For the text-containing cell, return its midpoint in [x, y] coordinate format. 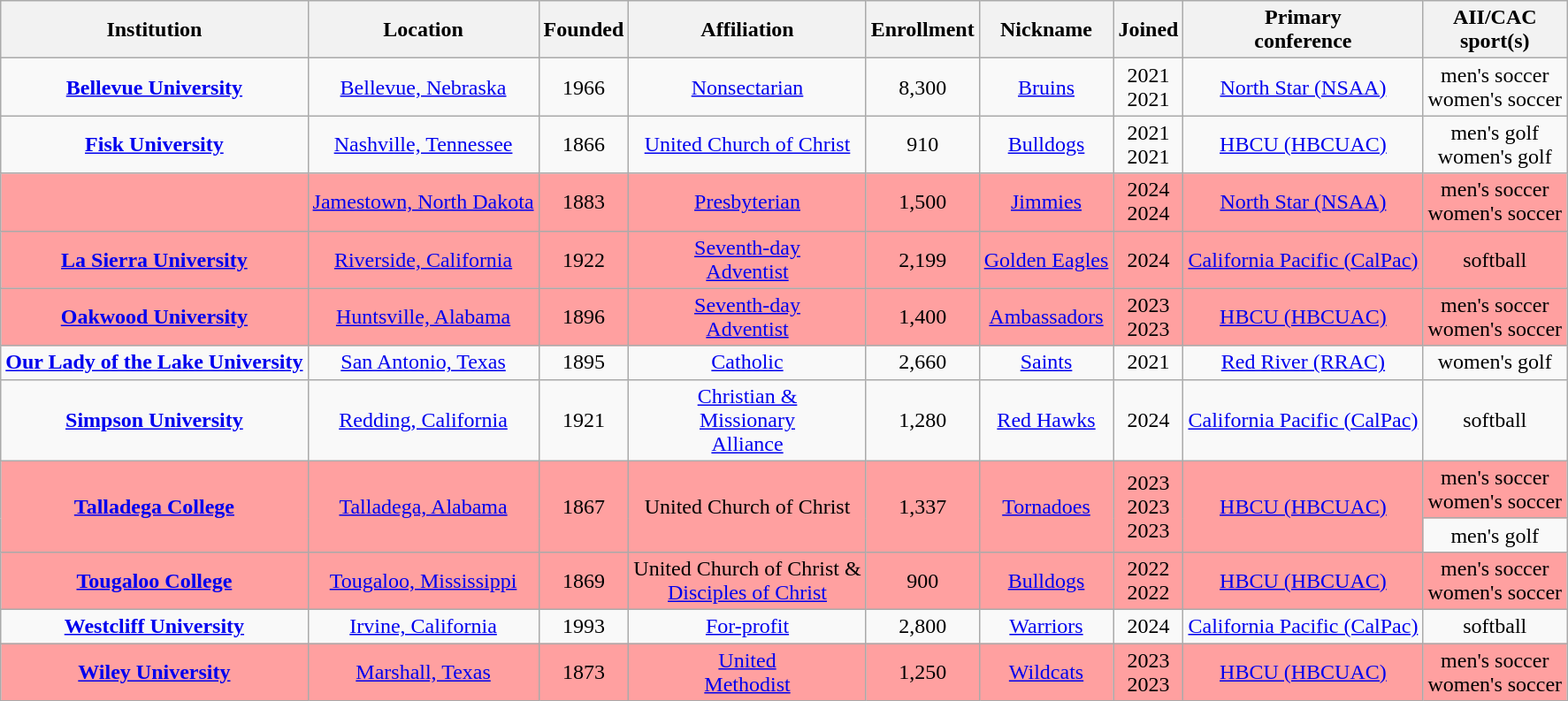
Institution [154, 30]
Enrollment [922, 30]
For-profit [747, 626]
Joined [1148, 30]
900 [922, 580]
Christian &MissionaryAlliance [747, 420]
Nickname [1046, 30]
1883 [584, 202]
Fisk University [154, 145]
1867 [584, 506]
Red River (RRAC) [1304, 362]
1873 [584, 672]
2,660 [922, 362]
Marshall, Texas [423, 672]
Bellevue, Nebraska [423, 87]
Talladega College [154, 506]
Nashville, Tennessee [423, 145]
Tougaloo College [154, 580]
Presbyterian [747, 202]
Saints [1046, 362]
1993 [584, 626]
20222022 [1148, 580]
Location [423, 30]
8,300 [922, 87]
women's golf [1495, 362]
Tornadoes [1046, 506]
1895 [584, 362]
1,250 [922, 672]
Wiley University [154, 672]
Westcliff University [154, 626]
Catholic [747, 362]
Riverside, California [423, 260]
Irvine, California [423, 626]
Red Hawks [1046, 420]
1922 [584, 260]
Founded [584, 30]
Jimmies [1046, 202]
1896 [584, 316]
Huntsville, Alabama [423, 316]
Primaryconference [1304, 30]
UnitedMethodist [747, 672]
Bruins [1046, 87]
1921 [584, 420]
Bellevue University [154, 87]
men's golfwomen's golf [1495, 145]
Oakwood University [154, 316]
Talladega, Alabama [423, 506]
2,199 [922, 260]
1,500 [922, 202]
Ambassadors [1046, 316]
20242024 [1148, 202]
Jamestown, North Dakota [423, 202]
Wildcats [1046, 672]
1,337 [922, 506]
La Sierra University [154, 260]
910 [922, 145]
Warriors [1046, 626]
Our Lady of the Lake University [154, 362]
Redding, California [423, 420]
202320232023 [1148, 506]
United Church of Christ &Disciples of Christ [747, 580]
Golden Eagles [1046, 260]
Affiliation [747, 30]
San Antonio, Texas [423, 362]
1,400 [922, 316]
1866 [584, 145]
1,280 [922, 420]
2,800 [922, 626]
Simpson University [154, 420]
AII/CACsport(s) [1495, 30]
1869 [584, 580]
Tougaloo, Mississippi [423, 580]
1966 [584, 87]
men's golf [1495, 535]
Nonsectarian [747, 87]
2021 [1148, 362]
